Detect which cell encompasses the target text, then output its (X, Y) center coordinate. 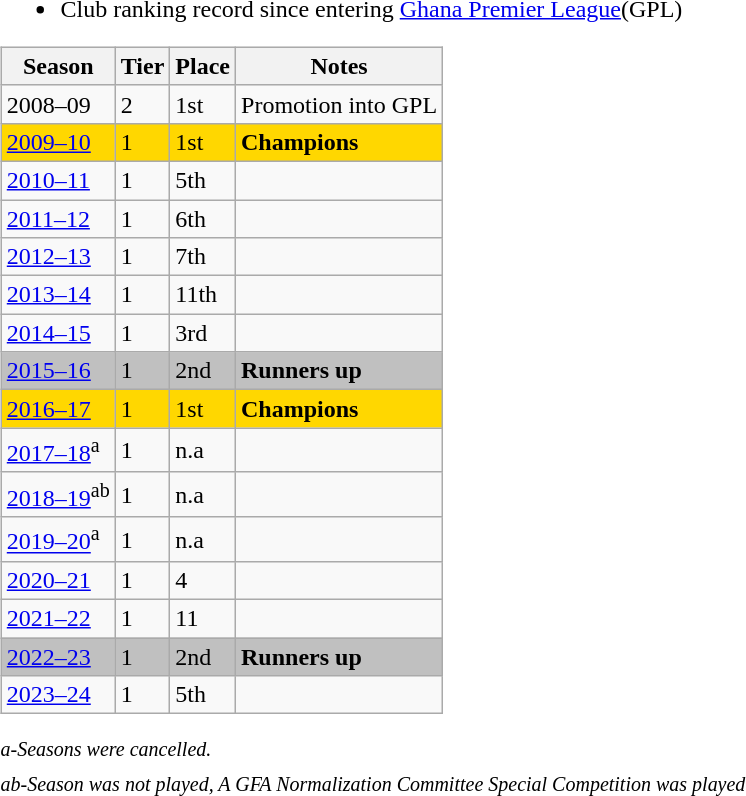
11th (203, 295)
2008–09 (58, 104)
Tier (142, 66)
2 (142, 104)
2018–19ab (58, 494)
2016–17 (58, 409)
2021–22 (58, 619)
7th (203, 257)
2014–15 (58, 333)
2022–23 (58, 657)
2011–12 (58, 219)
3rd (203, 333)
2015–16 (58, 371)
2013–14 (58, 295)
6th (203, 219)
2012–13 (58, 257)
11 (203, 619)
Season (58, 66)
2010–11 (58, 180)
2017–18a (58, 450)
4 (203, 581)
2019–20a (58, 540)
2023–24 (58, 695)
2020–21 (58, 581)
Place (203, 66)
Promotion into GPL (340, 104)
Notes (340, 66)
2009–10 (58, 142)
